Pinpoint the cell where the given text exists, returning its (x, y) midpoint coordinate. 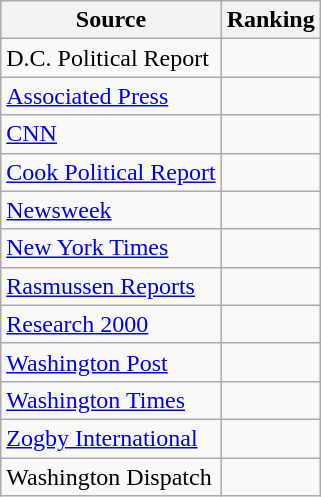
D.C. Political Report (111, 58)
Washington Dispatch (111, 477)
Washington Post (111, 362)
Newsweek (111, 210)
Ranking (270, 20)
Associated Press (111, 96)
Rasmussen Reports (111, 286)
New York Times (111, 248)
CNN (111, 134)
Zogby International (111, 438)
Washington Times (111, 400)
Source (111, 20)
Research 2000 (111, 324)
Cook Political Report (111, 172)
